For the text-containing cell, return its midpoint in (x, y) coordinate format. 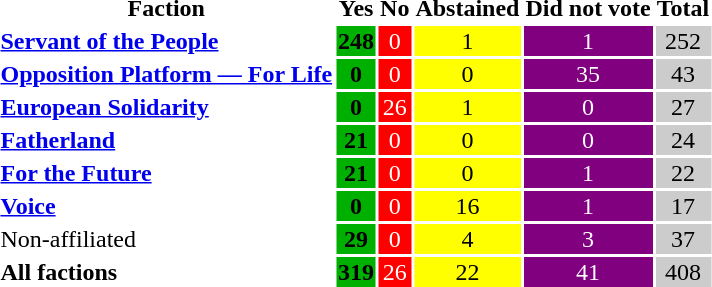
3 (588, 239)
35 (588, 74)
16 (468, 206)
37 (682, 239)
41 (588, 272)
24 (682, 140)
4 (468, 239)
29 (356, 239)
17 (682, 206)
43 (682, 74)
248 (356, 41)
252 (682, 41)
408 (682, 272)
27 (682, 107)
319 (356, 272)
